Locate the cell with the specified text and output its [X, Y] center coordinate. 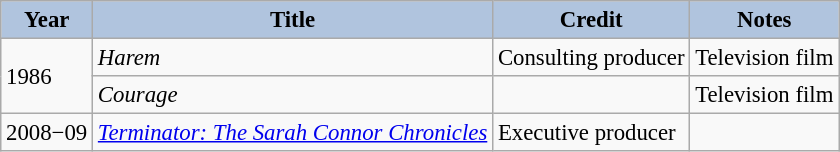
Consulting producer [592, 58]
Notes [764, 20]
Executive producer [592, 133]
Courage [293, 95]
1986 [47, 76]
Credit [592, 20]
Year [47, 20]
Terminator: The Sarah Connor Chronicles [293, 133]
Harem [293, 58]
Title [293, 20]
2008−09 [47, 133]
